For the text-containing cell, return its midpoint in (X, Y) coordinate format. 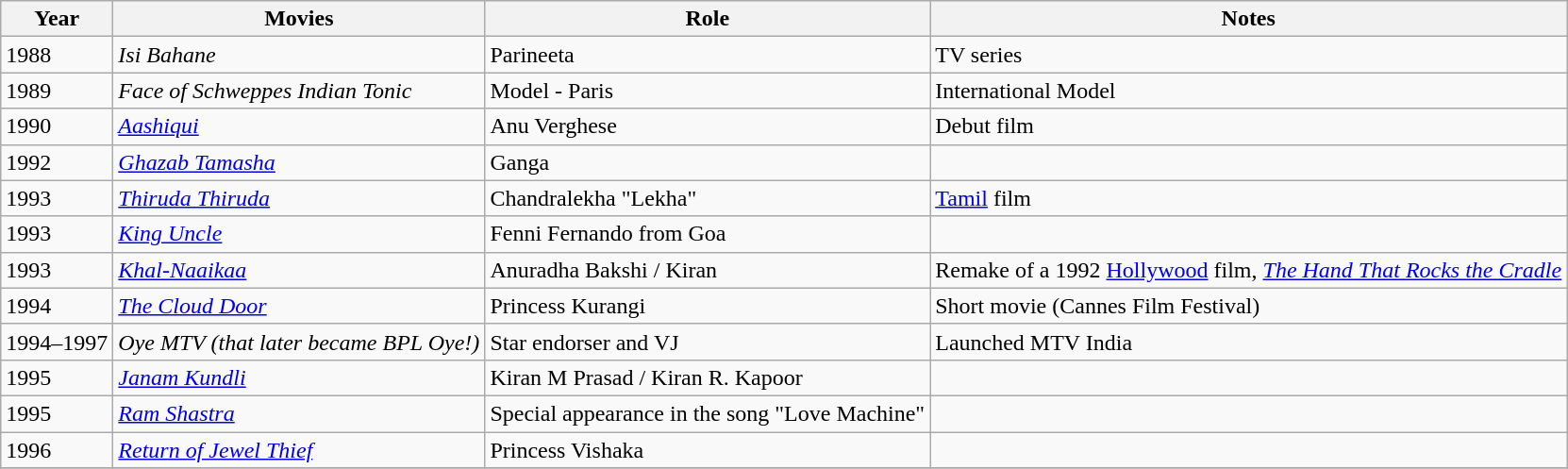
International Model (1249, 91)
The Cloud Door (299, 306)
Model - Paris (708, 91)
King Uncle (299, 234)
Star endorser and VJ (708, 342)
Ram Shastra (299, 413)
Movies (299, 19)
Debut film (1249, 126)
Remake of a 1992 Hollywood film, The Hand That Rocks the Cradle (1249, 270)
1992 (57, 162)
Aashiqui (299, 126)
Princess Kurangi (708, 306)
Notes (1249, 19)
1994 (57, 306)
Ganga (708, 162)
Anuradha Bakshi / Kiran (708, 270)
1996 (57, 450)
Short movie (Cannes Film Festival) (1249, 306)
Chandralekha "Lekha" (708, 198)
1994–1997 (57, 342)
Year (57, 19)
Return of Jewel Thief (299, 450)
Role (708, 19)
Princess Vishaka (708, 450)
Parineeta (708, 55)
Oye MTV (that later became BPL Oye!) (299, 342)
Janam Kundli (299, 377)
Tamil film (1249, 198)
Special appearance in the song "Love Machine" (708, 413)
Anu Verghese (708, 126)
Ghazab Tamasha (299, 162)
Face of Schweppes Indian Tonic (299, 91)
Launched MTV India (1249, 342)
TV series (1249, 55)
Isi Bahane (299, 55)
Fenni Fernando from Goa (708, 234)
Khal-Naaikaa (299, 270)
1989 (57, 91)
Thiruda Thiruda (299, 198)
1988 (57, 55)
Kiran M Prasad / Kiran R. Kapoor (708, 377)
1990 (57, 126)
